Provide the (X, Y) coordinate of the cell's center where the given text is located.  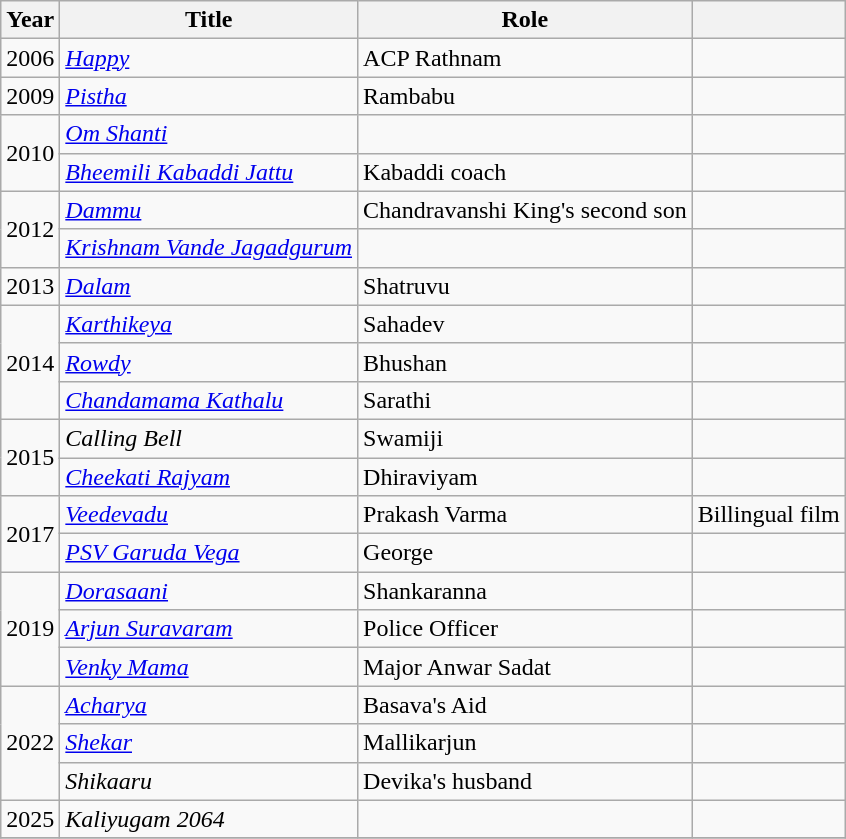
2022 (30, 743)
2012 (30, 229)
Cheekati Rajyam (209, 477)
Sarathi (526, 400)
2025 (30, 819)
Bheemili Kabaddi Jattu (209, 172)
Acharya (209, 705)
Kabaddi coach (526, 172)
Prakash Varma (526, 515)
Happy (209, 58)
Shekar (209, 743)
ACP Rathnam (526, 58)
Billingual film (768, 515)
Karthikeya (209, 324)
Shankaranna (526, 591)
Dorasaani (209, 591)
Role (526, 20)
Shatruvu (526, 286)
Arjun Suravaram (209, 629)
Year (30, 20)
2017 (30, 534)
Rowdy (209, 362)
2009 (30, 96)
Basava's Aid (526, 705)
2019 (30, 629)
Dammu (209, 210)
Krishnam Vande Jagadgurum (209, 248)
Police Officer (526, 629)
George (526, 553)
Dalam (209, 286)
Veedevadu (209, 515)
Sahadev (526, 324)
2010 (30, 153)
Devika's husband (526, 781)
2006 (30, 58)
2013 (30, 286)
Mallikarjun (526, 743)
Bhushan (526, 362)
Om Shanti (209, 134)
Chandravanshi King's second son (526, 210)
2014 (30, 362)
Title (209, 20)
Venky Mama (209, 667)
Calling Bell (209, 438)
PSV Garuda Vega (209, 553)
Kaliyugam 2064 (209, 819)
Rambabu (526, 96)
Chandamama Kathalu (209, 400)
Major Anwar Sadat (526, 667)
2015 (30, 457)
Swamiji (526, 438)
Pistha (209, 96)
Dhiraviyam (526, 477)
Shikaaru (209, 781)
